Return [X, Y] of the center of cell containing provided text 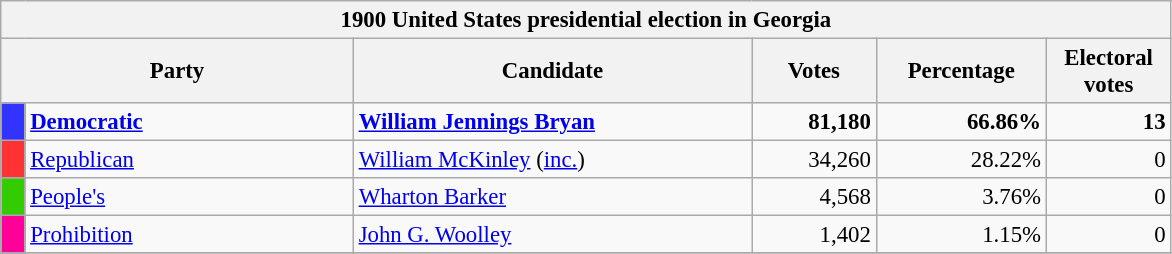
1,402 [814, 235]
Percentage [961, 72]
81,180 [814, 122]
1.15% [961, 235]
Wharton Barker [552, 197]
William McKinley (inc.) [552, 160]
People's [189, 197]
William Jennings Bryan [552, 122]
13 [1108, 122]
Candidate [552, 72]
Party [178, 72]
Prohibition [189, 235]
Votes [814, 72]
66.86% [961, 122]
4,568 [814, 197]
1900 United States presidential election in Georgia [586, 20]
John G. Woolley [552, 235]
Republican [189, 160]
28.22% [961, 160]
34,260 [814, 160]
3.76% [961, 197]
Electoral votes [1108, 72]
Democratic [189, 122]
